Return the (x, y) coordinate for the center point of the cell that contains the specified text.  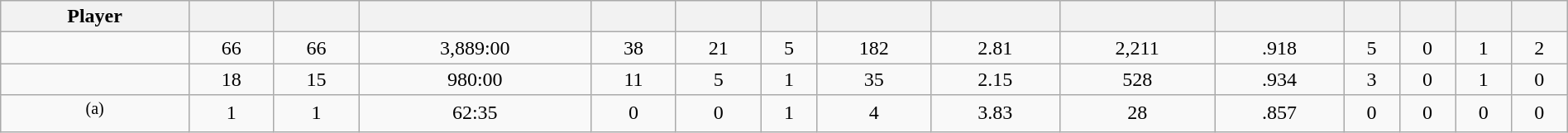
3.83 (996, 114)
2 (1539, 48)
4 (874, 114)
18 (232, 79)
15 (316, 79)
Player (95, 17)
.934 (1279, 79)
21 (718, 48)
(a) (95, 114)
528 (1137, 79)
35 (874, 79)
3 (1372, 79)
2,211 (1137, 48)
980:00 (475, 79)
38 (633, 48)
28 (1137, 114)
2.15 (996, 79)
182 (874, 48)
11 (633, 79)
2.81 (996, 48)
.918 (1279, 48)
.857 (1279, 114)
3,889:00 (475, 48)
62:35 (475, 114)
